Determine the [X, Y] coordinate at the center of the cell enclosing the given text.  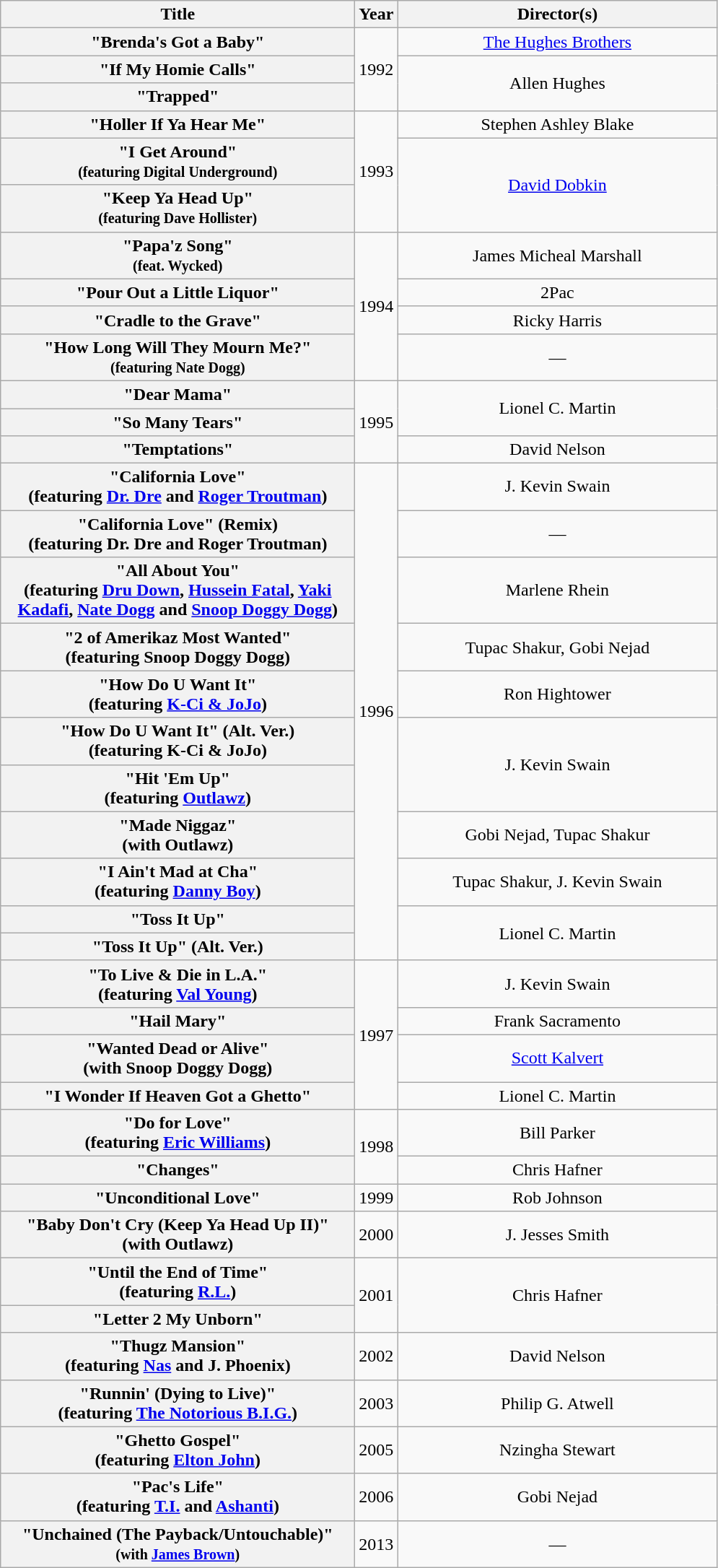
"Toss It Up" [178, 919]
"Pour Out a Little Liquor" [178, 292]
Bill Parker [557, 1133]
The Hughes Brothers [557, 42]
2005 [377, 1450]
"Do for Love"(featuring Eric Williams) [178, 1133]
"Toss It Up" (Alt. Ver.) [178, 946]
Nzingha Stewart [557, 1450]
2002 [377, 1356]
"Holler If Ya Hear Me" [178, 124]
"Changes" [178, 1170]
"I Ain't Mad at Cha"(featuring Danny Boy) [178, 882]
"Runnin' (Dying to Live)"(featuring The Notorious B.I.G.) [178, 1403]
2013 [377, 1543]
"I Wonder If Heaven Got a Ghetto" [178, 1095]
1998 [377, 1146]
David Dobkin [557, 185]
J. Jesses Smith [557, 1234]
2001 [377, 1295]
Director(s) [557, 14]
2006 [377, 1497]
"Made Niggaz"(with Outlawz) [178, 835]
"2 of Amerikaz Most Wanted"(featuring Snoop Doggy Dogg) [178, 647]
Marlene Rhein [557, 591]
"Dear Mama" [178, 394]
Tupac Shakur, Gobi Nejad [557, 647]
"Brenda's Got a Baby" [178, 42]
"To Live & Die in L.A."(featuring Val Young) [178, 983]
"How Do U Want It"(featuring K-Ci & JoJo) [178, 694]
"Papa'z Song" (feat. Wycked) [178, 256]
Year [377, 14]
"Wanted Dead or Alive"(with Snoop Doggy Dogg) [178, 1058]
1997 [377, 1035]
"Letter 2 My Unborn" [178, 1319]
1995 [377, 422]
"So Many Tears" [178, 422]
James Micheal Marshall [557, 256]
Gobi Nejad [557, 1497]
"I Get Around" (featuring Digital Underground) [178, 162]
2003 [377, 1403]
"California Love"(featuring Dr. Dre and Roger Troutman) [178, 487]
Frank Sacramento [557, 1021]
1994 [377, 306]
Philip G. Atwell [557, 1403]
"Thugz Mansion"(featuring Nas and J. Phoenix) [178, 1356]
Gobi Nejad, Tupac Shakur [557, 835]
"Baby Don't Cry (Keep Ya Head Up II)"(with Outlawz) [178, 1234]
Allen Hughes [557, 83]
"All About You"(featuring Dru Down, Hussein Fatal, Yaki Kadafi, Nate Dogg and Snoop Doggy Dogg) [178, 591]
"If My Homie Calls" [178, 69]
Title [178, 14]
1996 [377, 712]
"Keep Ya Head Up" (featuring Dave Hollister) [178, 208]
Ron Hightower [557, 694]
"Trapped" [178, 97]
Scott Kalvert [557, 1058]
"Cradle to the Grave" [178, 320]
"Unconditional Love" [178, 1198]
2000 [377, 1234]
"Pac's Life"(featuring T.I. and Ashanti) [178, 1497]
"How Do U Want It" (Alt. Ver.)(featuring K-Ci & JoJo) [178, 741]
Stephen Ashley Blake [557, 124]
"Ghetto Gospel"(featuring Elton John) [178, 1450]
"Hit 'Em Up"(featuring Outlawz) [178, 788]
Ricky Harris [557, 320]
"Unchained (The Payback/Untouchable)"(with James Brown) [178, 1543]
"California Love" (Remix)(featuring Dr. Dre and Roger Troutman) [178, 534]
"Until the End of Time"(featuring R.L.) [178, 1282]
Tupac Shakur, J. Kevin Swain [557, 882]
1992 [377, 69]
1993 [377, 171]
"Hail Mary" [178, 1021]
1999 [377, 1198]
2Pac [557, 292]
"Temptations" [178, 450]
"How Long Will They Mourn Me?" (featuring Nate Dogg) [178, 357]
Rob Johnson [557, 1198]
